Capture the cell that displays the provided text and extract its [X, Y] central coordinate. 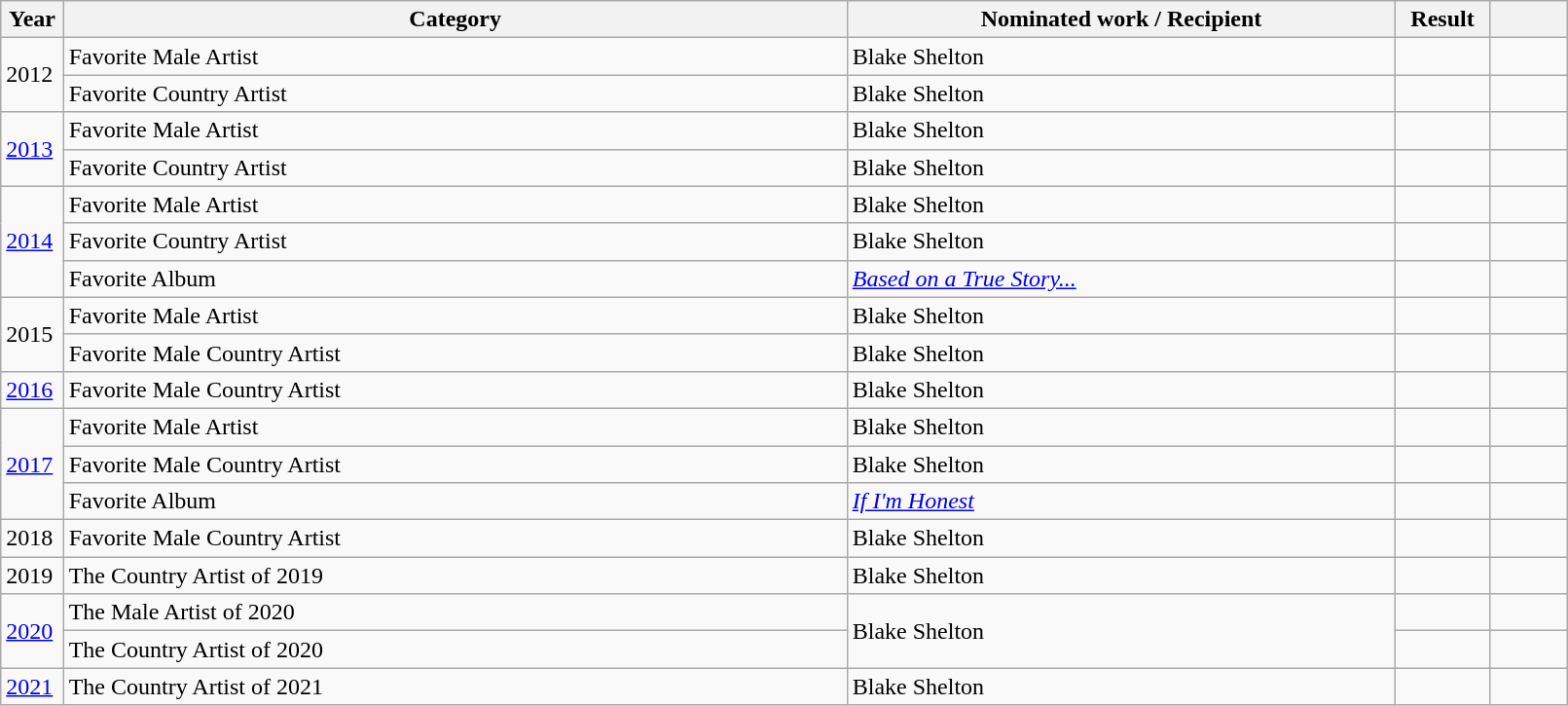
2015 [32, 334]
2013 [32, 149]
2021 [32, 687]
The Country Artist of 2021 [456, 687]
Category [456, 19]
Result [1442, 19]
2014 [32, 242]
Nominated work / Recipient [1121, 19]
2018 [32, 539]
If I'm Honest [1121, 502]
2012 [32, 75]
The Country Artist of 2020 [456, 650]
Year [32, 19]
The Male Artist of 2020 [456, 613]
2016 [32, 390]
2019 [32, 576]
The Country Artist of 2019 [456, 576]
Based on a True Story... [1121, 279]
2017 [32, 464]
2020 [32, 631]
